Extract the [x, y] coordinate from the center of the cell holding the provided text.  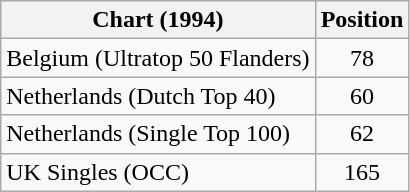
Belgium (Ultratop 50 Flanders) [158, 58]
78 [362, 58]
Position [362, 20]
62 [362, 134]
Netherlands (Single Top 100) [158, 134]
Netherlands (Dutch Top 40) [158, 96]
UK Singles (OCC) [158, 172]
Chart (1994) [158, 20]
165 [362, 172]
60 [362, 96]
